Extract the [x, y] coordinate from the center of the cell holding the provided text.  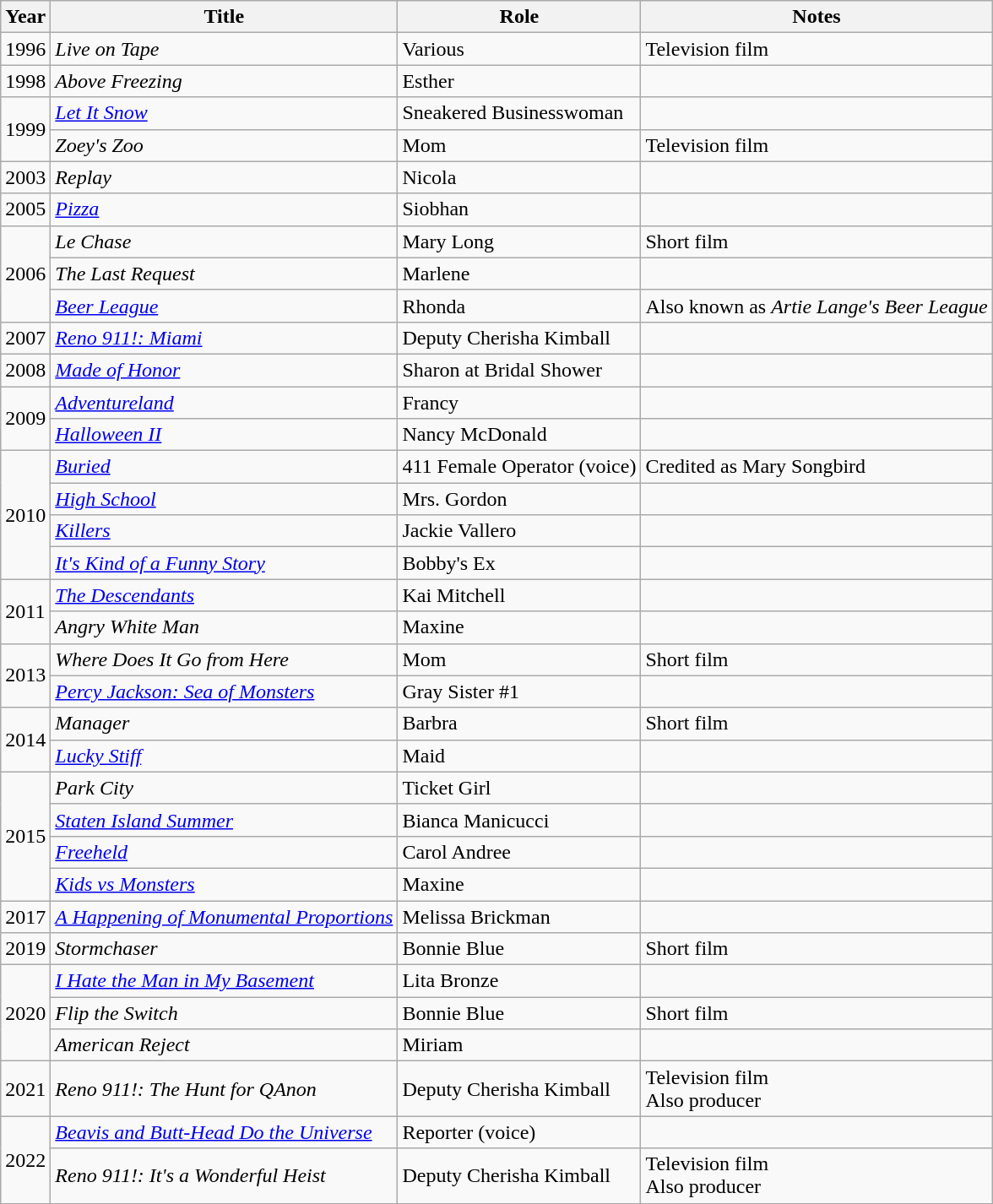
Role [519, 17]
Esther [519, 81]
Reno 911!: It's a Wonderful Heist [225, 1175]
2008 [25, 370]
Buried [225, 467]
Bobby's Ex [519, 563]
Nancy McDonald [519, 435]
411 Female Operator (voice) [519, 467]
Miriam [519, 1045]
Gray Sister #1 [519, 691]
Reno 911!: Miami [225, 338]
2021 [25, 1089]
2015 [25, 836]
Reno 911!: The Hunt for QAnon [225, 1089]
High School [225, 499]
2006 [25, 274]
2011 [25, 611]
Pizza [225, 209]
1998 [25, 81]
I Hate the Man in My Basement [225, 981]
Above Freezing [225, 81]
Lita Bronze [519, 981]
Credited as Mary Songbird [817, 467]
Jackie Vallero [519, 531]
Various [519, 49]
A Happening of Monumental Proportions [225, 916]
Adventureland [225, 403]
Kai Mitchell [519, 595]
Zoey's Zoo [225, 145]
Flip the Switch [225, 1013]
2013 [25, 675]
American Reject [225, 1045]
The Descendants [225, 595]
Halloween II [225, 435]
Rhonda [519, 306]
1996 [25, 49]
Barbra [519, 724]
Let It Snow [225, 113]
Made of Honor [225, 370]
Lucky Stiff [225, 756]
Beavis and Butt-Head Do the Universe [225, 1132]
2014 [25, 740]
Francy [519, 403]
Siobhan [519, 209]
2022 [25, 1160]
Nicola [519, 177]
Melissa Brickman [519, 916]
Ticket Girl [519, 788]
Manager [225, 724]
2010 [25, 515]
Live on Tape [225, 49]
Le Chase [225, 241]
Where Does It Go from Here [225, 659]
Marlene [519, 274]
Mrs. Gordon [519, 499]
Staten Island Summer [225, 820]
2003 [25, 177]
2017 [25, 916]
Percy Jackson: Sea of Monsters [225, 691]
1999 [25, 129]
Stormchaser [225, 949]
Year [25, 17]
Kids vs Monsters [225, 884]
Freeheld [225, 852]
Park City [225, 788]
Sharon at Bridal Shower [519, 370]
Bianca Manicucci [519, 820]
2009 [25, 419]
It's Kind of a Funny Story [225, 563]
The Last Request [225, 274]
Carol Andree [519, 852]
Also known as Artie Lange's Beer League [817, 306]
Sneakered Businesswoman [519, 113]
Replay [225, 177]
Maid [519, 756]
2019 [25, 949]
Beer League [225, 306]
Reporter (voice) [519, 1132]
Notes [817, 17]
Mary Long [519, 241]
2005 [25, 209]
Killers [225, 531]
2020 [25, 1013]
Title [225, 17]
Angry White Man [225, 627]
2007 [25, 338]
